Extract the (x, y) coordinate from the center of the cell holding the provided text.  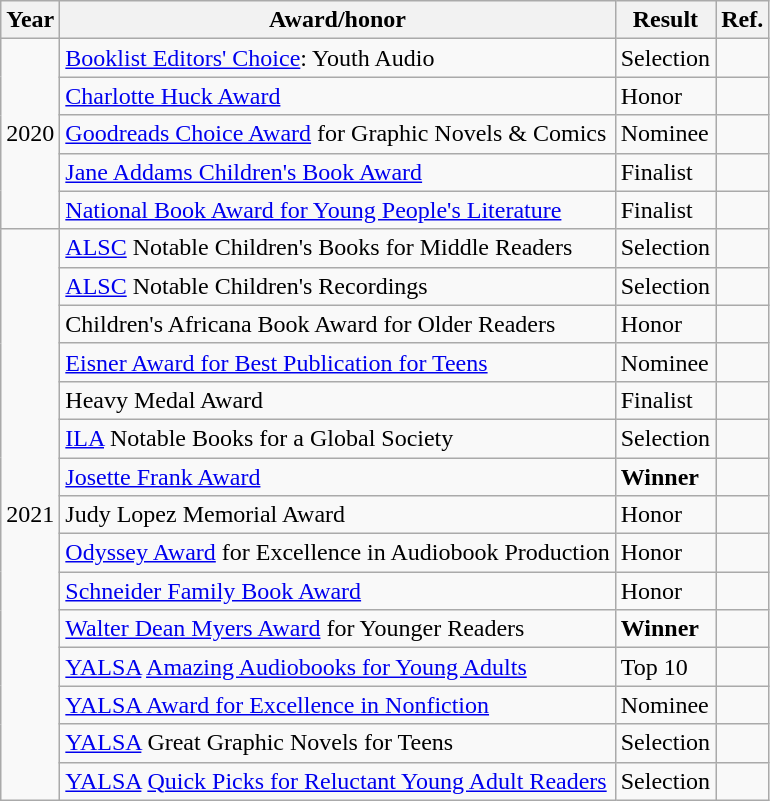
Year (30, 20)
ILA Notable Books for a Global Society (338, 438)
Award/honor (338, 20)
ALSC Notable Children's Recordings (338, 286)
Odyssey Award for Excellence in Audiobook Production (338, 553)
YALSA Amazing Audiobooks for Young Adults (338, 667)
Goodreads Choice Award for Graphic Novels & Comics (338, 134)
YALSA Award for Excellence in Nonfiction (338, 705)
Josette Frank Award (338, 477)
Result (665, 20)
Top 10 (665, 667)
Jane Addams Children's Book Award (338, 172)
Schneider Family Book Award (338, 591)
YALSA Great Graphic Novels for Teens (338, 743)
Walter Dean Myers Award for Younger Readers (338, 629)
Charlotte Huck Award (338, 96)
Booklist Editors' Choice: Youth Audio (338, 58)
Heavy Medal Award (338, 400)
Children's Africana Book Award for Older Readers (338, 324)
Ref. (742, 20)
National Book Award for Young People's Literature (338, 210)
Eisner Award for Best Publication for Teens (338, 362)
2020 (30, 134)
ALSC Notable Children's Books for Middle Readers (338, 248)
Judy Lopez Memorial Award (338, 515)
YALSA Quick Picks for Reluctant Young Adult Readers (338, 781)
2021 (30, 514)
